Return (x, y) of the center of cell containing provided text 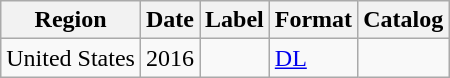
Format (313, 20)
Label (235, 20)
Date (170, 20)
DL (313, 58)
2016 (170, 58)
Catalog (404, 20)
United States (71, 58)
Region (71, 20)
